For the text-containing cell, return its midpoint in [X, Y] coordinate format. 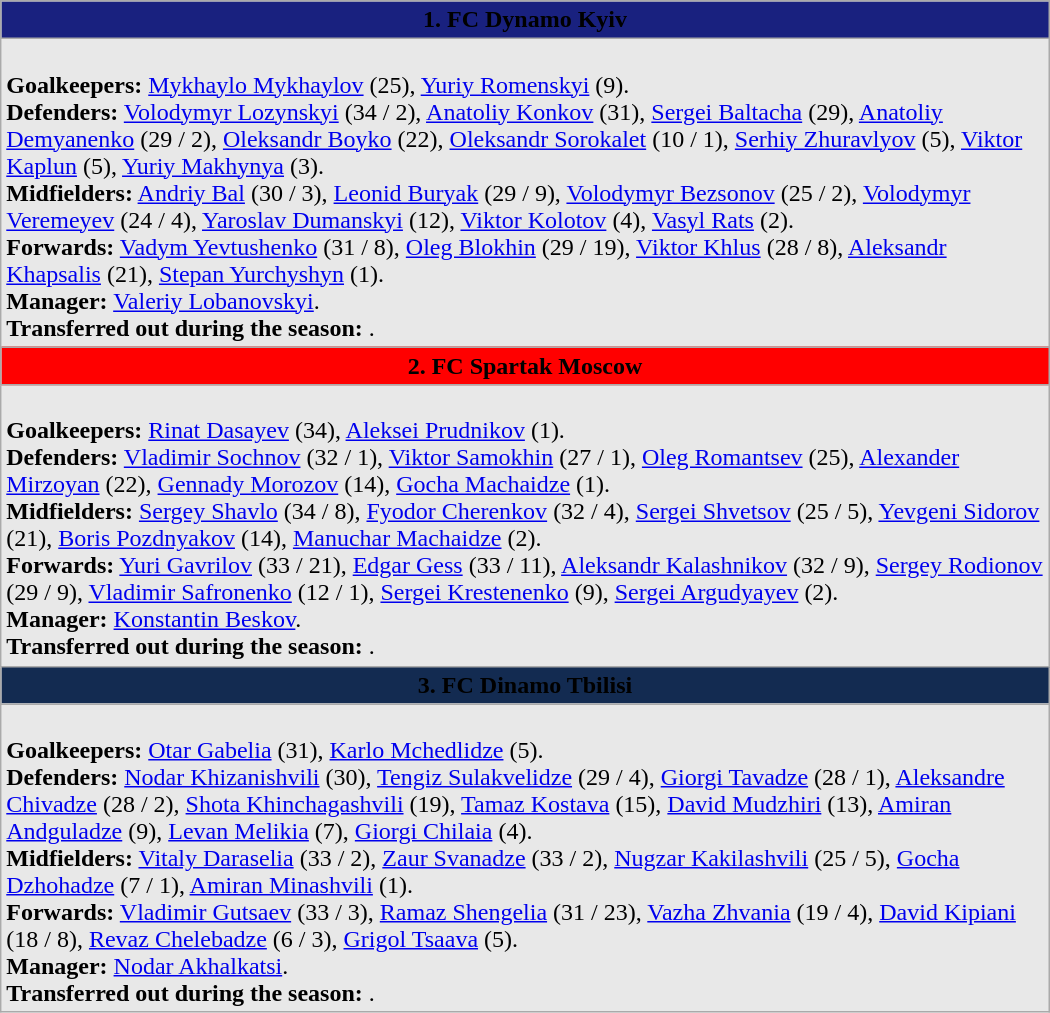
1. FC Dynamo Kyiv [525, 20]
2. FC Spartak Moscow [525, 366]
3. FC Dinamo Tbilisi [525, 685]
